Detect which cell encompasses the target text, then output its (x, y) center coordinate. 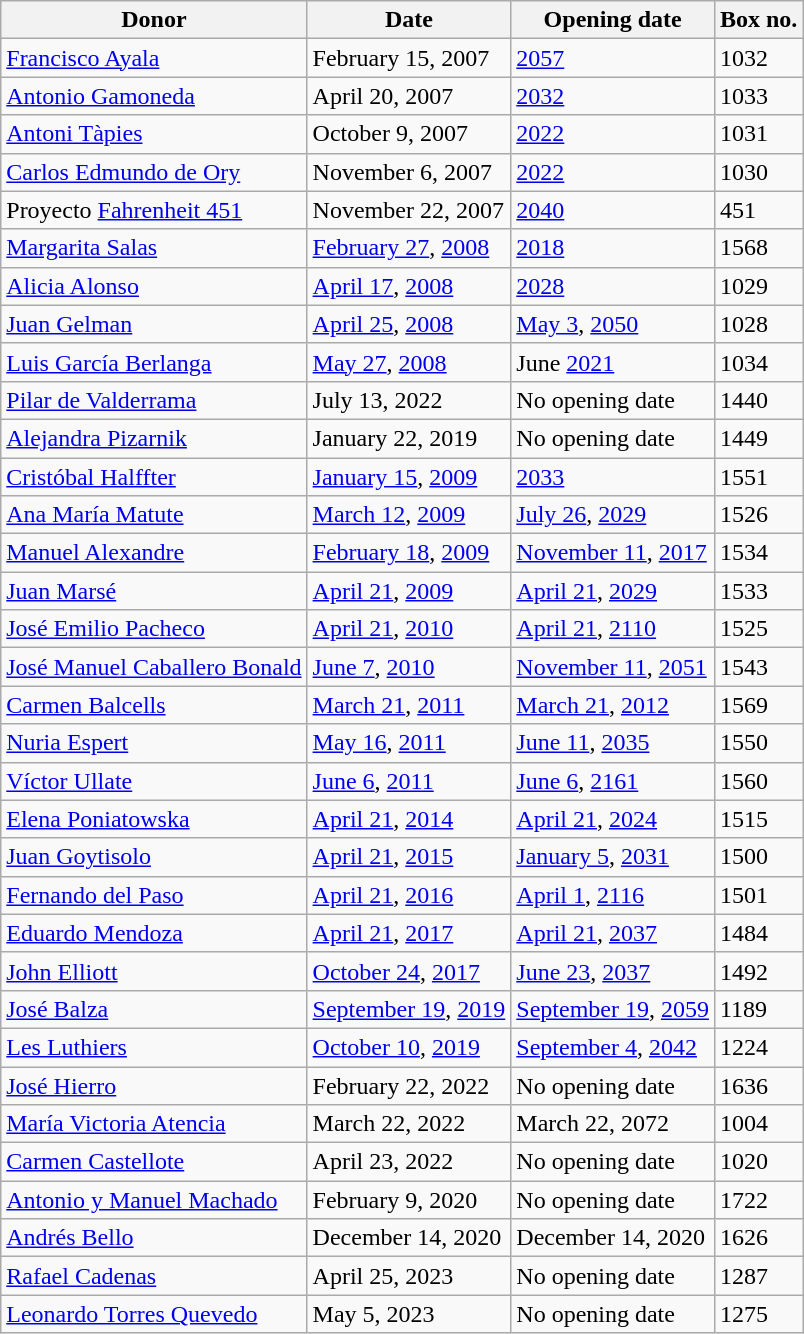
1492 (758, 971)
Nuria Espert (154, 743)
April 23, 2022 (409, 1162)
1033 (758, 96)
1543 (758, 667)
Opening date (613, 20)
Juan Gelman (154, 324)
Víctor Ullate (154, 781)
1551 (758, 477)
Cristóbal Halffter (154, 477)
1029 (758, 286)
2057 (613, 58)
April 20, 2007 (409, 96)
Alejandra Pizarnik (154, 438)
November 11, 2017 (613, 553)
451 (758, 210)
May 5, 2023 (409, 1314)
2018 (613, 248)
1031 (758, 134)
2028 (613, 286)
1004 (758, 1124)
April 21, 2024 (613, 819)
January 15, 2009 (409, 477)
February 15, 2007 (409, 58)
April 21, 2010 (409, 629)
April 21, 2015 (409, 857)
1275 (758, 1314)
June 2021 (613, 362)
April 17, 2008 (409, 286)
February 18, 2009 (409, 553)
1484 (758, 933)
April 25, 2023 (409, 1276)
Carlos Edmundo de Ory (154, 172)
November 22, 2007 (409, 210)
Proyecto Fahrenheit 451 (154, 210)
1020 (758, 1162)
January 22, 2019 (409, 438)
Luis García Berlanga (154, 362)
May 3, 2050 (613, 324)
José Manuel Caballero Bonald (154, 667)
1515 (758, 819)
Margarita Salas (154, 248)
1560 (758, 781)
April 21, 2017 (409, 933)
November 6, 2007 (409, 172)
June 6, 2011 (409, 781)
1526 (758, 515)
John Elliott (154, 971)
1500 (758, 857)
Juan Goytisolo (154, 857)
Eduardo Mendoza (154, 933)
Carmen Castellote (154, 1162)
1032 (758, 58)
March 22, 2022 (409, 1124)
June 23, 2037 (613, 971)
January 5, 2031 (613, 857)
1550 (758, 743)
May 27, 2008 (409, 362)
July 26, 2029 (613, 515)
June 7, 2010 (409, 667)
1034 (758, 362)
Alicia Alonso (154, 286)
February 22, 2022 (409, 1085)
March 12, 2009 (409, 515)
May 16, 2011 (409, 743)
July 13, 2022 (409, 400)
Box no. (758, 20)
1449 (758, 438)
April 21, 2009 (409, 591)
April 21, 2014 (409, 819)
Carmen Balcells (154, 705)
Date (409, 20)
Andrés Bello (154, 1238)
April 25, 2008 (409, 324)
2033 (613, 477)
Elena Poniatowska (154, 819)
Francisco Ayala (154, 58)
Antoni Tàpies (154, 134)
April 21, 2029 (613, 591)
1030 (758, 172)
Rafael Cadenas (154, 1276)
October 9, 2007 (409, 134)
September 4, 2042 (613, 1047)
1533 (758, 591)
Donor (154, 20)
1440 (758, 400)
Antonio y Manuel Machado (154, 1200)
June 6, 2161 (613, 781)
1287 (758, 1276)
Juan Marsé (154, 591)
September 19, 2019 (409, 1009)
Ana María Matute (154, 515)
November 11, 2051 (613, 667)
April 21, 2110 (613, 629)
1569 (758, 705)
Antonio Gamoneda (154, 96)
1722 (758, 1200)
Les Luthiers (154, 1047)
José Emilio Pacheco (154, 629)
María Victoria Atencia (154, 1124)
September 19, 2059 (613, 1009)
2040 (613, 210)
Fernando del Paso (154, 895)
José Balza (154, 1009)
March 22, 2072 (613, 1124)
February 27, 2008 (409, 248)
February 9, 2020 (409, 1200)
1568 (758, 248)
1189 (758, 1009)
April 21, 2016 (409, 895)
1501 (758, 895)
1028 (758, 324)
Pilar de Valderrama (154, 400)
April 1, 2116 (613, 895)
José Hierro (154, 1085)
June 11, 2035 (613, 743)
1224 (758, 1047)
1636 (758, 1085)
October 24, 2017 (409, 971)
March 21, 2011 (409, 705)
1525 (758, 629)
March 21, 2012 (613, 705)
Manuel Alexandre (154, 553)
Leonardo Torres Quevedo (154, 1314)
April 21, 2037 (613, 933)
October 10, 2019 (409, 1047)
2032 (613, 96)
1626 (758, 1238)
1534 (758, 553)
